Return the (X, Y) coordinate for the center point of the cell that contains the specified text.  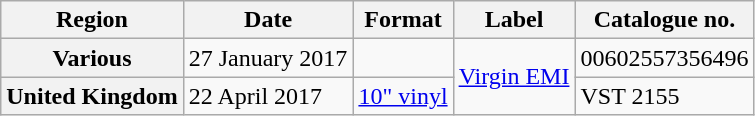
Various (92, 58)
Label (514, 20)
Region (92, 20)
United Kingdom (92, 96)
27 January 2017 (268, 58)
Catalogue no. (664, 20)
Format (403, 20)
VST 2155 (664, 96)
22 April 2017 (268, 96)
Date (268, 20)
Virgin EMI (514, 77)
10" vinyl (403, 96)
00602557356496 (664, 58)
